Return the [x, y] coordinate for the center point of the cell that contains the specified text.  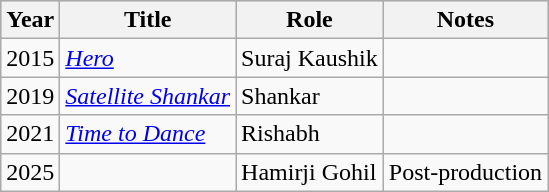
2015 [30, 58]
Hero [148, 58]
Post-production [465, 172]
Notes [465, 20]
Hamirji Gohil [310, 172]
Role [310, 20]
Satellite Shankar [148, 96]
Time to Dance [148, 134]
Rishabh [310, 134]
Shankar [310, 96]
2019 [30, 96]
Year [30, 20]
2025 [30, 172]
Suraj Kaushik [310, 58]
2021 [30, 134]
Title [148, 20]
